Output the [X, Y] coordinate of the center of the cell containing the given text.  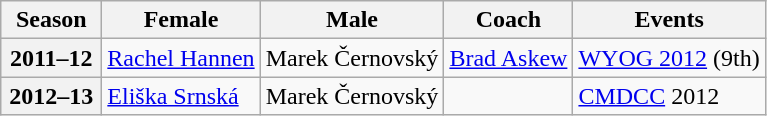
2012–13 [52, 96]
WYOG 2012 (9th) [669, 58]
Brad Askew [508, 58]
Season [52, 20]
Coach [508, 20]
Events [669, 20]
2011–12 [52, 58]
Female [181, 20]
Rachel Hannen [181, 58]
Eliška Srnská [181, 96]
Male [352, 20]
CMDCC 2012 [669, 96]
